Determine the (X, Y) coordinate at the center of the cell enclosing the given text.  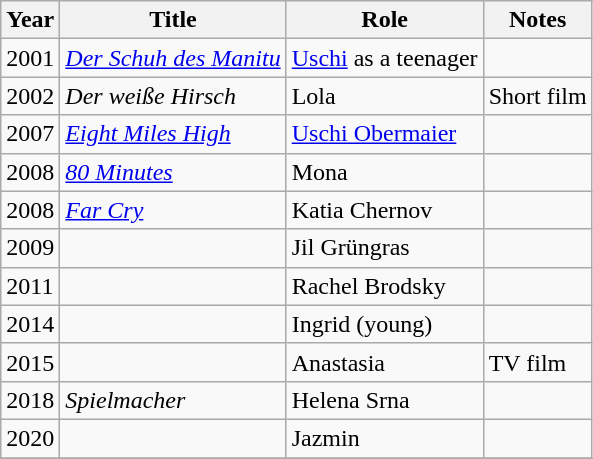
Eight Miles High (173, 134)
Anastasia (384, 362)
Mona (384, 172)
2011 (30, 286)
Uschi Obermaier (384, 134)
Year (30, 20)
2007 (30, 134)
2020 (30, 438)
2009 (30, 248)
2015 (30, 362)
Spielmacher (173, 400)
2018 (30, 400)
Jazmin (384, 438)
80 Minutes (173, 172)
Helena Srna (384, 400)
Katia Chernov (384, 210)
Short film (538, 96)
Lola (384, 96)
2002 (30, 96)
Ingrid (young) (384, 324)
Der weiße Hirsch (173, 96)
2014 (30, 324)
Notes (538, 20)
Uschi as a teenager (384, 58)
Jil Grüngras (384, 248)
Far Cry (173, 210)
Der Schuh des Manitu (173, 58)
2001 (30, 58)
TV film (538, 362)
Rachel Brodsky (384, 286)
Title (173, 20)
Role (384, 20)
